Determine the [X, Y] coordinate at the center of the cell enclosing the given text.  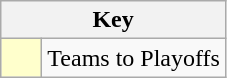
Teams to Playoffs [134, 58]
Key [114, 20]
